Return [x, y] of the center of cell containing provided text 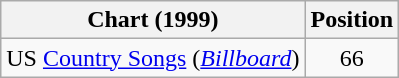
US Country Songs (Billboard) [153, 58]
66 [352, 58]
Position [352, 20]
Chart (1999) [153, 20]
